Capture the cell that displays the provided text and extract its (x, y) central coordinate. 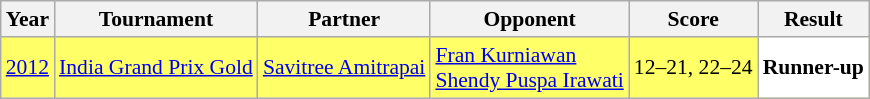
Opponent (529, 19)
Year (28, 19)
Fran Kurniawan Shendy Puspa Irawati (529, 68)
2012 (28, 68)
Tournament (156, 19)
India Grand Prix Gold (156, 68)
Partner (344, 19)
Savitree Amitrapai (344, 68)
12–21, 22–24 (694, 68)
Score (694, 19)
Runner-up (814, 68)
Result (814, 19)
